Return [X, Y] of the center of cell containing provided text 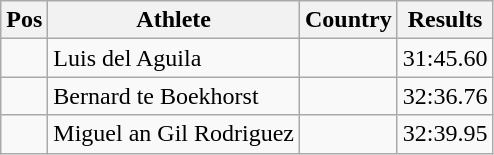
Miguel an Gil Rodriguez [174, 134]
32:36.76 [445, 96]
Bernard te Boekhorst [174, 96]
Athlete [174, 20]
31:45.60 [445, 58]
Pos [24, 20]
Country [349, 20]
Luis del Aguila [174, 58]
32:39.95 [445, 134]
Results [445, 20]
